Scan for the cell matching the given text and deliver its [X, Y] coordinate at center. 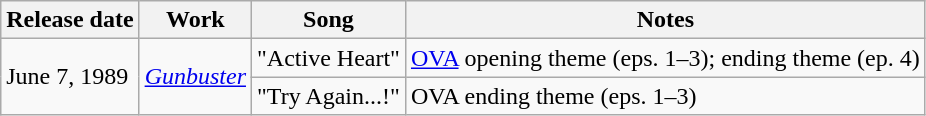
June 7, 1989 [70, 77]
"Active Heart" [329, 58]
Gunbuster [195, 77]
OVA ending theme (eps. 1–3) [665, 96]
Song [329, 20]
Release date [70, 20]
Notes [665, 20]
Work [195, 20]
"Try Again...!" [329, 96]
OVA opening theme (eps. 1–3); ending theme (ep. 4) [665, 58]
